Pinpoint the cell where the given text exists, returning its [X, Y] midpoint coordinate. 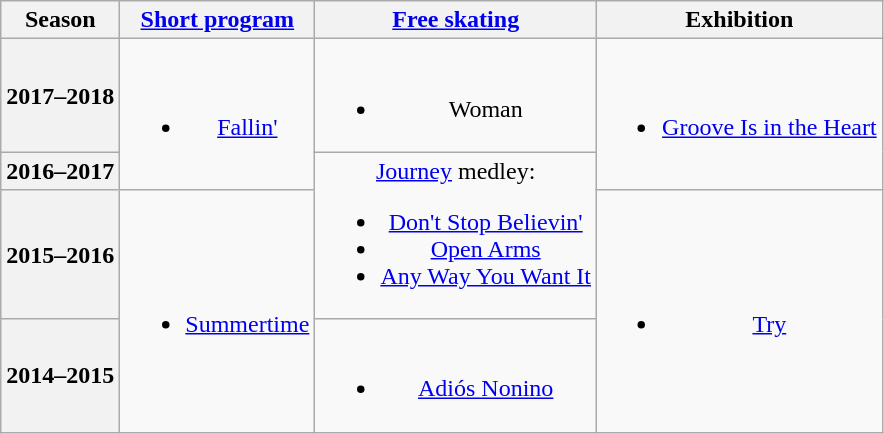
Summertime [218, 311]
Free skating [456, 20]
Short program [218, 20]
2015–2016 [60, 254]
Journey medley:Don't Stop Believin'Open ArmsAny Way You Want It [456, 236]
Try [740, 311]
Adiós Nonino [456, 376]
Groove Is in the Heart [740, 114]
Season [60, 20]
2014–2015 [60, 376]
2016–2017 [60, 171]
Woman [456, 96]
Fallin' [218, 114]
2017–2018 [60, 96]
Exhibition [740, 20]
